Detect which cell encompasses the target text, then output its (x, y) center coordinate. 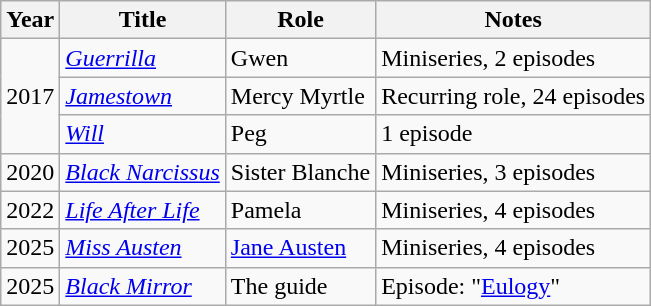
Year (30, 20)
Jamestown (142, 96)
Peg (300, 134)
2022 (30, 210)
Miniseries, 3 episodes (514, 172)
Recurring role, 24 episodes (514, 96)
Miniseries, 2 episodes (514, 58)
The guide (300, 286)
Will (142, 134)
Role (300, 20)
Guerrilla (142, 58)
Pamela (300, 210)
Life After Life (142, 210)
Episode: "Eulogy" (514, 286)
Black Mirror (142, 286)
Jane Austen (300, 248)
2020 (30, 172)
Notes (514, 20)
Sister Blanche (300, 172)
Miss Austen (142, 248)
2017 (30, 96)
Mercy Myrtle (300, 96)
Gwen (300, 58)
Black Narcissus (142, 172)
Title (142, 20)
1 episode (514, 134)
